For the text-containing cell, return its midpoint in (x, y) coordinate format. 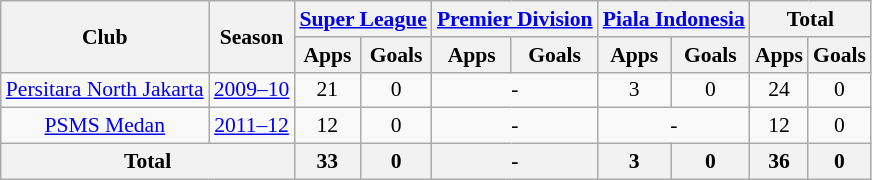
36 (779, 162)
Persitara North Jakarta (105, 90)
Super League (362, 19)
Season (252, 36)
2009–10 (252, 90)
Premier Division (515, 19)
21 (327, 90)
Piala Indonesia (674, 19)
24 (779, 90)
33 (327, 162)
Club (105, 36)
2011–12 (252, 126)
PSMS Medan (105, 126)
